Detect which cell encompasses the target text, then output its [X, Y] center coordinate. 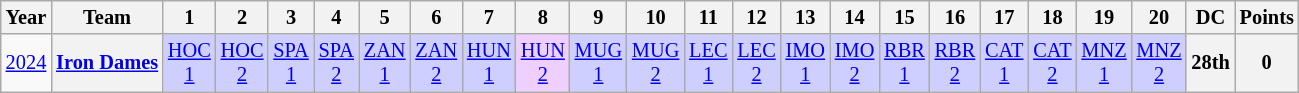
CAT2 [1052, 63]
LEC2 [756, 63]
16 [955, 17]
IMO1 [806, 63]
MNZ2 [1158, 63]
RBR1 [904, 63]
5 [385, 17]
3 [290, 17]
7 [489, 17]
SPA2 [336, 63]
MNZ1 [1104, 63]
RBR2 [955, 63]
SPA1 [290, 63]
1 [190, 17]
MUG2 [656, 63]
ZAN2 [436, 63]
6 [436, 17]
2024 [26, 63]
LEC1 [708, 63]
12 [756, 17]
CAT1 [1004, 63]
HOC1 [190, 63]
8 [543, 17]
11 [708, 17]
HUN1 [489, 63]
HUN2 [543, 63]
Points [1267, 17]
DC [1210, 17]
Team [107, 17]
IMO2 [854, 63]
28th [1210, 63]
18 [1052, 17]
2 [242, 17]
0 [1267, 63]
19 [1104, 17]
9 [598, 17]
17 [1004, 17]
HOC2 [242, 63]
14 [854, 17]
15 [904, 17]
Iron Dames [107, 63]
Year [26, 17]
10 [656, 17]
13 [806, 17]
MUG1 [598, 63]
ZAN1 [385, 63]
20 [1158, 17]
4 [336, 17]
